Output the [X, Y] coordinate of the center of the cell containing the given text.  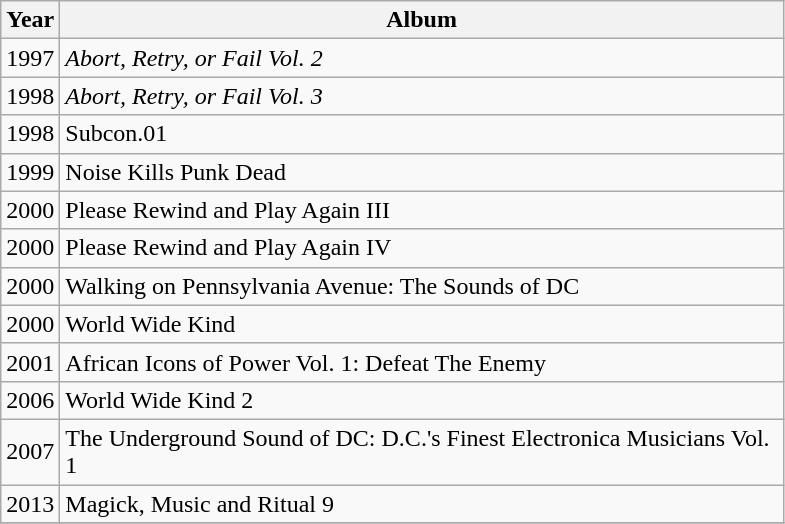
Year [30, 20]
Abort, Retry, or Fail Vol. 2 [422, 58]
2001 [30, 362]
Album [422, 20]
Walking on Pennsylvania Avenue: The Sounds of DC [422, 286]
Please Rewind and Play Again IV [422, 248]
2007 [30, 452]
1997 [30, 58]
World Wide Kind 2 [422, 400]
African Icons of Power Vol. 1: Defeat The Enemy [422, 362]
World Wide Kind [422, 324]
1999 [30, 172]
2013 [30, 503]
Subcon.01 [422, 134]
The Underground Sound of DC: D.C.'s Finest Electronica Musicians Vol. 1 [422, 452]
Abort, Retry, or Fail Vol. 3 [422, 96]
2006 [30, 400]
Please Rewind and Play Again III [422, 210]
Noise Kills Punk Dead [422, 172]
Magick, Music and Ritual 9 [422, 503]
